Identify which cell holds the provided text, then report its [x, y] central coordinate. 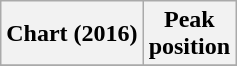
Peakposition [189, 34]
Chart (2016) [72, 34]
